Capture the cell that displays the provided text and extract its (x, y) central coordinate. 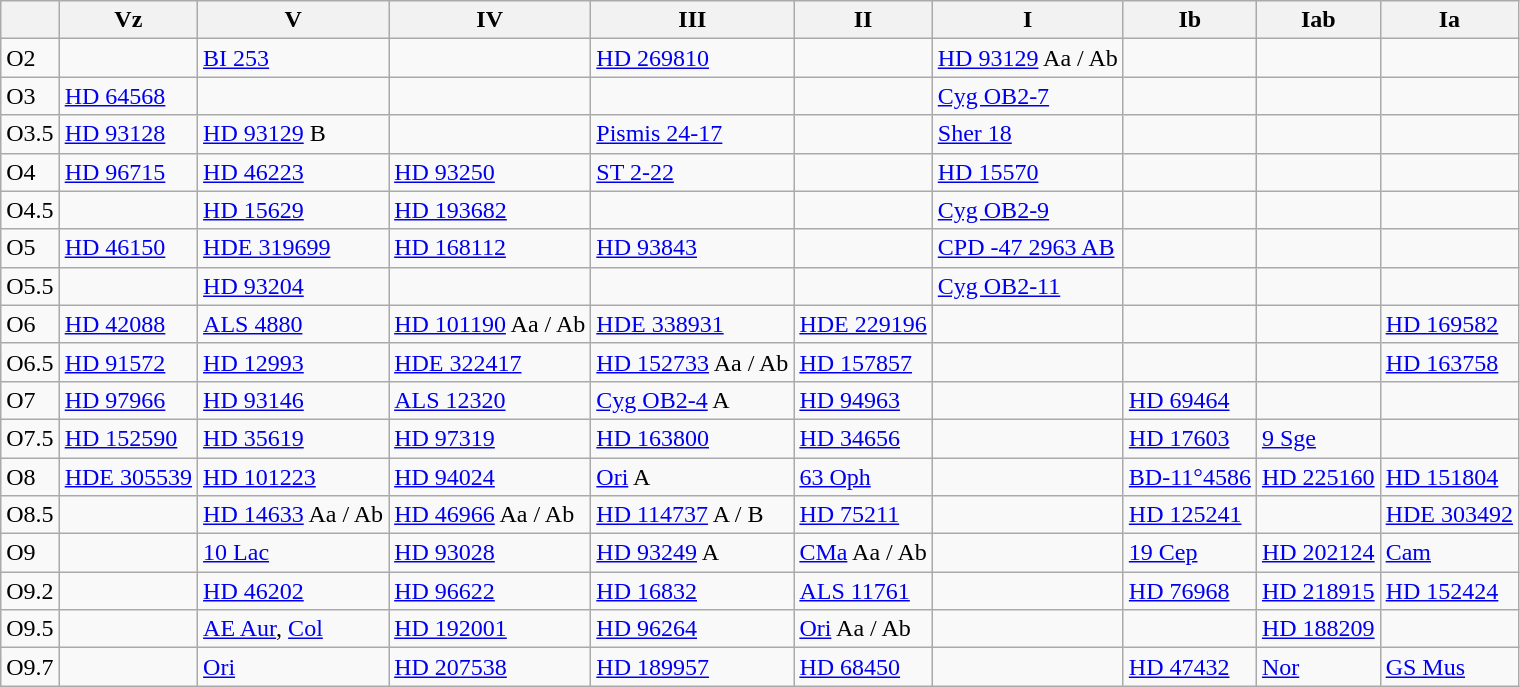
O7.5 (30, 438)
HD 163758 (1449, 362)
Ori Aa / Ab (863, 629)
HD 93250 (490, 172)
Nor (1318, 667)
O9.7 (30, 667)
HD 168112 (490, 248)
HD 151804 (1449, 477)
HD 225160 (1318, 477)
Sher 18 (1028, 134)
HD 125241 (1190, 515)
Vz (128, 20)
HD 188209 (1318, 629)
HDE 303492 (1449, 515)
Cyg OB2-4 A (692, 400)
O6.5 (30, 362)
HD 96622 (490, 591)
HD 93843 (692, 248)
Iab (1318, 20)
O6 (30, 324)
HD 189957 (692, 667)
O5 (30, 248)
O2 (30, 58)
HD 93204 (294, 286)
HD 169582 (1449, 324)
HD 93146 (294, 400)
HD 218915 (1318, 591)
O4.5 (30, 210)
HDE 305539 (128, 477)
HD 47432 (1190, 667)
Ori A (692, 477)
HDE 322417 (490, 362)
BI 253 (294, 58)
HD 93129 Aa / Ab (1028, 58)
HD 93249 A (692, 553)
HD 17603 (1190, 438)
HD 207538 (490, 667)
HD 69464 (1190, 400)
HD 152424 (1449, 591)
10 Lac (294, 553)
CPD -47 2963 AB (1028, 248)
O5.5 (30, 286)
HD 16832 (692, 591)
HDE 338931 (692, 324)
HD 46966 Aa / Ab (490, 515)
HD 68450 (863, 667)
HD 96715 (128, 172)
Cyg OB2-7 (1028, 96)
HDE 319699 (294, 248)
HD 91572 (128, 362)
ALS 12320 (490, 400)
HD 101190 Aa / Ab (490, 324)
O3 (30, 96)
O3.5 (30, 134)
HD 163800 (692, 438)
O4 (30, 172)
HD 15570 (1028, 172)
HD 152733 Aa / Ab (692, 362)
I (1028, 20)
Ia (1449, 20)
HD 34656 (863, 438)
HD 46202 (294, 591)
GS Mus (1449, 667)
O8.5 (30, 515)
HD 97966 (128, 400)
9 Sge (1318, 438)
HD 93028 (490, 553)
HD 101223 (294, 477)
HD 192001 (490, 629)
HD 202124 (1318, 553)
HD 94963 (863, 400)
HD 114737 A / B (692, 515)
O9 (30, 553)
HD 46150 (128, 248)
HD 94024 (490, 477)
O9.5 (30, 629)
HD 14633 Aa / Ab (294, 515)
O7 (30, 400)
Ori (294, 667)
Cyg OB2-11 (1028, 286)
HD 93129 B (294, 134)
HD 97319 (490, 438)
HD 269810 (692, 58)
ST 2-22 (692, 172)
II (863, 20)
HD 42088 (128, 324)
HD 76968 (1190, 591)
Cyg OB2-9 (1028, 210)
ALS 11761 (863, 591)
HD 96264 (692, 629)
HD 93128 (128, 134)
HD 75211 (863, 515)
HDE 229196 (863, 324)
V (294, 20)
HD 64568 (128, 96)
HD 46223 (294, 172)
HD 12993 (294, 362)
ALS 4880 (294, 324)
Ib (1190, 20)
HD 152590 (128, 438)
Cam (1449, 553)
HD 157857 (863, 362)
63 Oph (863, 477)
HD 193682 (490, 210)
Pismis 24-17 (692, 134)
BD-11°4586 (1190, 477)
19 Cep (1190, 553)
HD 35619 (294, 438)
CMa Aa / Ab (863, 553)
O8 (30, 477)
O9.2 (30, 591)
HD 15629 (294, 210)
III (692, 20)
IV (490, 20)
AE Aur, Col (294, 629)
